For the text-containing cell, return its midpoint in [x, y] coordinate format. 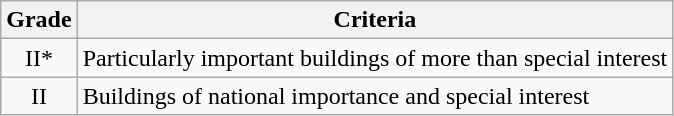
II [39, 96]
Particularly important buildings of more than special interest [375, 58]
Criteria [375, 20]
Buildings of national importance and special interest [375, 96]
Grade [39, 20]
II* [39, 58]
